Locate the cell with the specified text and output its [x, y] center coordinate. 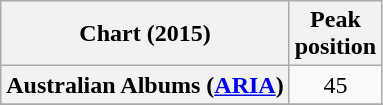
Peakposition [335, 34]
Australian Albums (ARIA) [145, 85]
45 [335, 85]
Chart (2015) [145, 34]
